Pinpoint the cell where the given text exists, returning its [X, Y] midpoint coordinate. 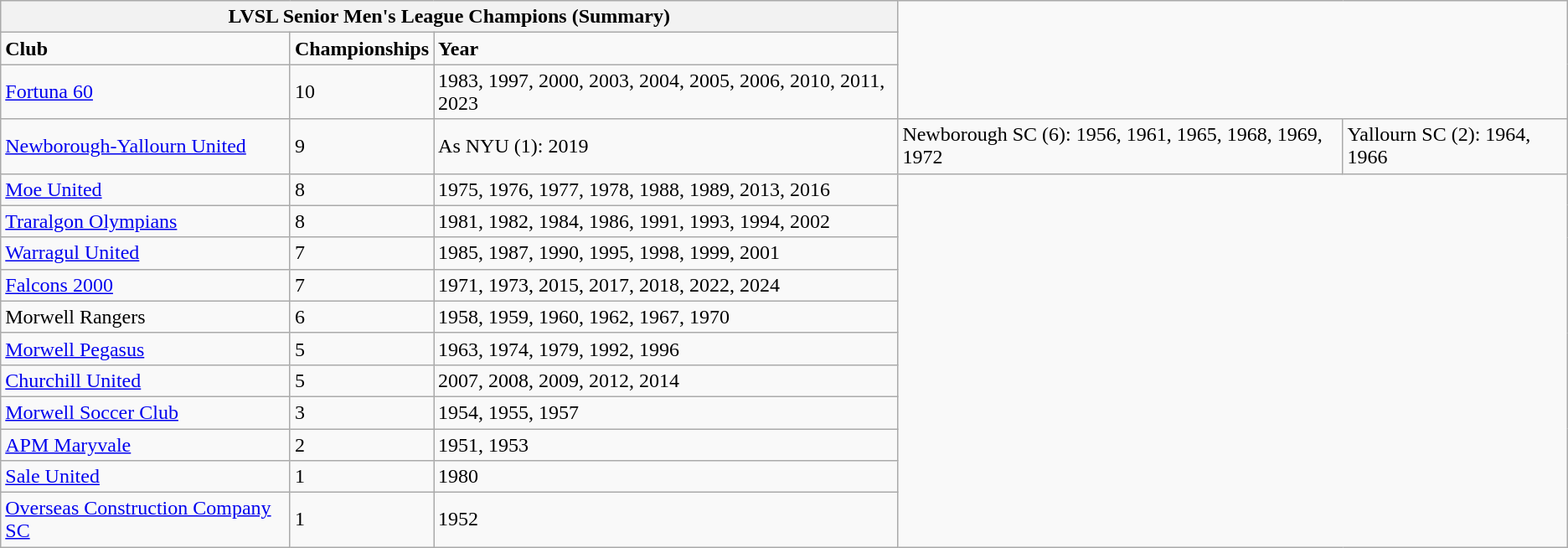
1975, 1976, 1977, 1978, 1988, 1989, 2013, 2016 [666, 189]
6 [362, 317]
Warragul United [146, 253]
1963, 1974, 1979, 1992, 1996 [666, 349]
1981, 1982, 1984, 1986, 1991, 1993, 1994, 2002 [666, 221]
1951, 1953 [666, 445]
Morwell Soccer Club [146, 412]
1952 [666, 520]
Overseas Construction Company SC [146, 520]
Churchill United [146, 380]
Championships [362, 49]
Morwell Pegasus [146, 349]
10 [362, 92]
Falcons 2000 [146, 285]
1980 [666, 477]
Year [666, 49]
9 [362, 146]
Sale United [146, 477]
APM Maryvale [146, 445]
1971, 1973, 2015, 2017, 2018, 2022, 2024 [666, 285]
Yallourn SC (2): 1964, 1966 [1455, 146]
2 [362, 445]
Fortuna 60 [146, 92]
1954, 1955, 1957 [666, 412]
Club [146, 49]
Newborough-Yallourn United [146, 146]
1958, 1959, 1960, 1962, 1967, 1970 [666, 317]
As NYU (1): 2019 [666, 146]
1985, 1987, 1990, 1995, 1998, 1999, 2001 [666, 253]
Moe United [146, 189]
Traralgon Olympians [146, 221]
Morwell Rangers [146, 317]
2007, 2008, 2009, 2012, 2014 [666, 380]
3 [362, 412]
Newborough SC (6): 1956, 1961, 1965, 1968, 1969, 1972 [1121, 146]
LVSL Senior Men's League Champions (Summary) [449, 17]
1983, 1997, 2000, 2003, 2004, 2005, 2006, 2010, 2011, 2023 [666, 92]
